Scan for the cell matching the given text and deliver its (X, Y) coordinate at center. 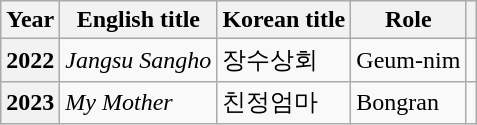
친정엄마 (284, 102)
Jangsu Sangho (138, 60)
2022 (30, 60)
장수상회 (284, 60)
Year (30, 20)
English title (138, 20)
My Mother (138, 102)
2023 (30, 102)
Korean title (284, 20)
Bongran (408, 102)
Geum-nim (408, 60)
Role (408, 20)
